Return the [x, y] coordinate for the center point of the cell that contains the specified text.  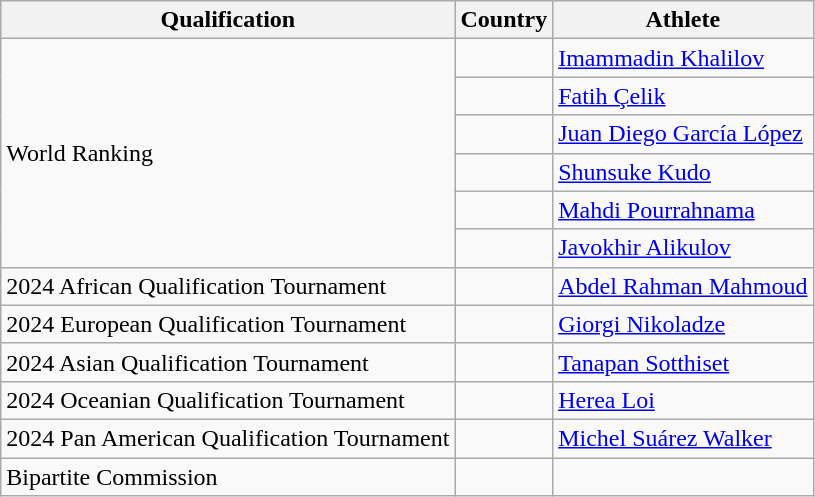
Abdel Rahman Mahmoud [683, 286]
Michel Suárez Walker [683, 438]
2024 Asian Qualification Tournament [228, 362]
Herea Loi [683, 400]
Bipartite Commission [228, 477]
Qualification [228, 20]
Juan Diego García López [683, 134]
2024 African Qualification Tournament [228, 286]
2024 European Qualification Tournament [228, 324]
Javokhir Alikulov [683, 248]
Imammadin Khalilov [683, 58]
2024 Oceanian Qualification Tournament [228, 400]
Athlete [683, 20]
World Ranking [228, 153]
Country [504, 20]
Mahdi Pourrahnama [683, 210]
Shunsuke Kudo [683, 172]
Giorgi Nikoladze [683, 324]
Tanapan Sotthiset [683, 362]
Fatih Çelik [683, 96]
2024 Pan American Qualification Tournament [228, 438]
